Locate the cell with the specified text and output its [x, y] center coordinate. 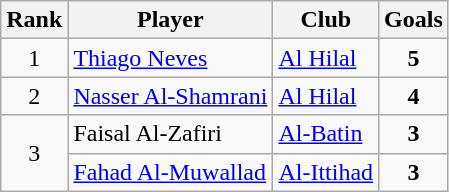
Fahad Al-Muwallad [170, 172]
Rank [34, 20]
Al-Batin [326, 134]
Club [326, 20]
2 [34, 96]
1 [34, 58]
4 [414, 96]
Al-Ittihad [326, 172]
Thiago Neves [170, 58]
Player [170, 20]
Faisal Al-Zafiri [170, 134]
Nasser Al-Shamrani [170, 96]
Goals [414, 20]
5 [414, 58]
